Detect which cell encompasses the target text, then output its [x, y] center coordinate. 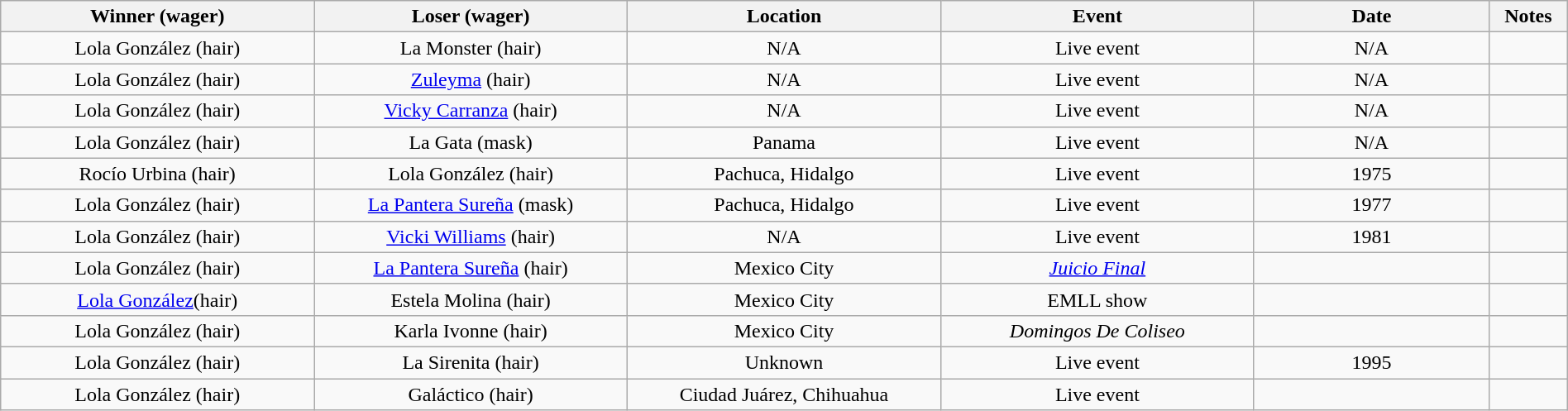
1977 [1371, 205]
Vicky Carranza (hair) [471, 111]
Domingos De Coliseo [1097, 331]
Date [1371, 17]
Location [784, 17]
La Pantera Sureña (hair) [471, 268]
Lola González(hair) [157, 299]
Event [1097, 17]
La Gata (mask) [471, 142]
Vicki Williams (hair) [471, 237]
Rocío Urbina (hair) [157, 174]
La Monster (hair) [471, 48]
La Sirenita (hair) [471, 362]
Panama [784, 142]
Winner (wager) [157, 17]
Zuleyma (hair) [471, 79]
1981 [1371, 237]
Karla Ivonne (hair) [471, 331]
Juicio Final [1097, 268]
Unknown [784, 362]
1995 [1371, 362]
La Pantera Sureña (mask) [471, 205]
Loser (wager) [471, 17]
Notes [1528, 17]
Galáctico (hair) [471, 394]
EMLL show [1097, 299]
Ciudad Juárez, Chihuahua [784, 394]
Estela Molina (hair) [471, 299]
1975 [1371, 174]
